Return the [x, y] coordinate for the center point of the cell that contains the specified text.  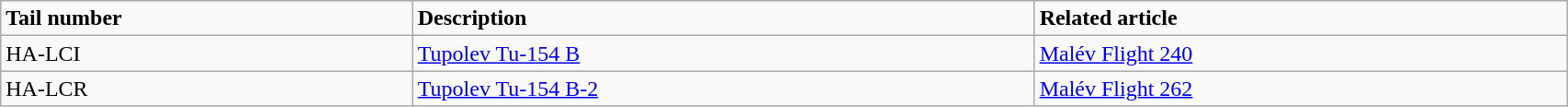
HA-LCR [207, 89]
Malév Flight 240 [1301, 53]
Malév Flight 262 [1301, 89]
Tupolev Tu-154 B-2 [724, 89]
Tupolev Tu-154 B [724, 53]
Related article [1301, 18]
Tail number [207, 18]
HA-LCI [207, 53]
Description [724, 18]
